For the text-containing cell, return its midpoint in [x, y] coordinate format. 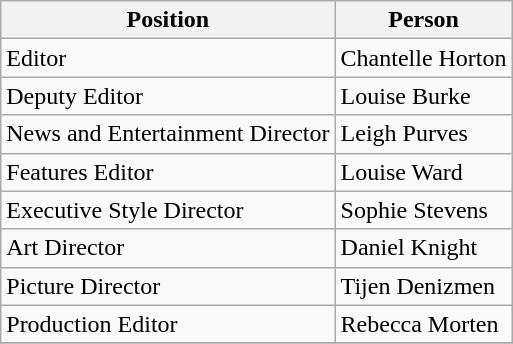
Person [424, 20]
Deputy Editor [168, 96]
Louise Ward [424, 172]
Tijen Denizmen [424, 286]
Louise Burke [424, 96]
Sophie Stevens [424, 210]
Picture Director [168, 286]
Position [168, 20]
News and Entertainment Director [168, 134]
Production Editor [168, 324]
Leigh Purves [424, 134]
Daniel Knight [424, 248]
Chantelle Horton [424, 58]
Executive Style Director [168, 210]
Features Editor [168, 172]
Art Director [168, 248]
Rebecca Morten [424, 324]
Editor [168, 58]
